Identify which cell holds the provided text, then report its [x, y] central coordinate. 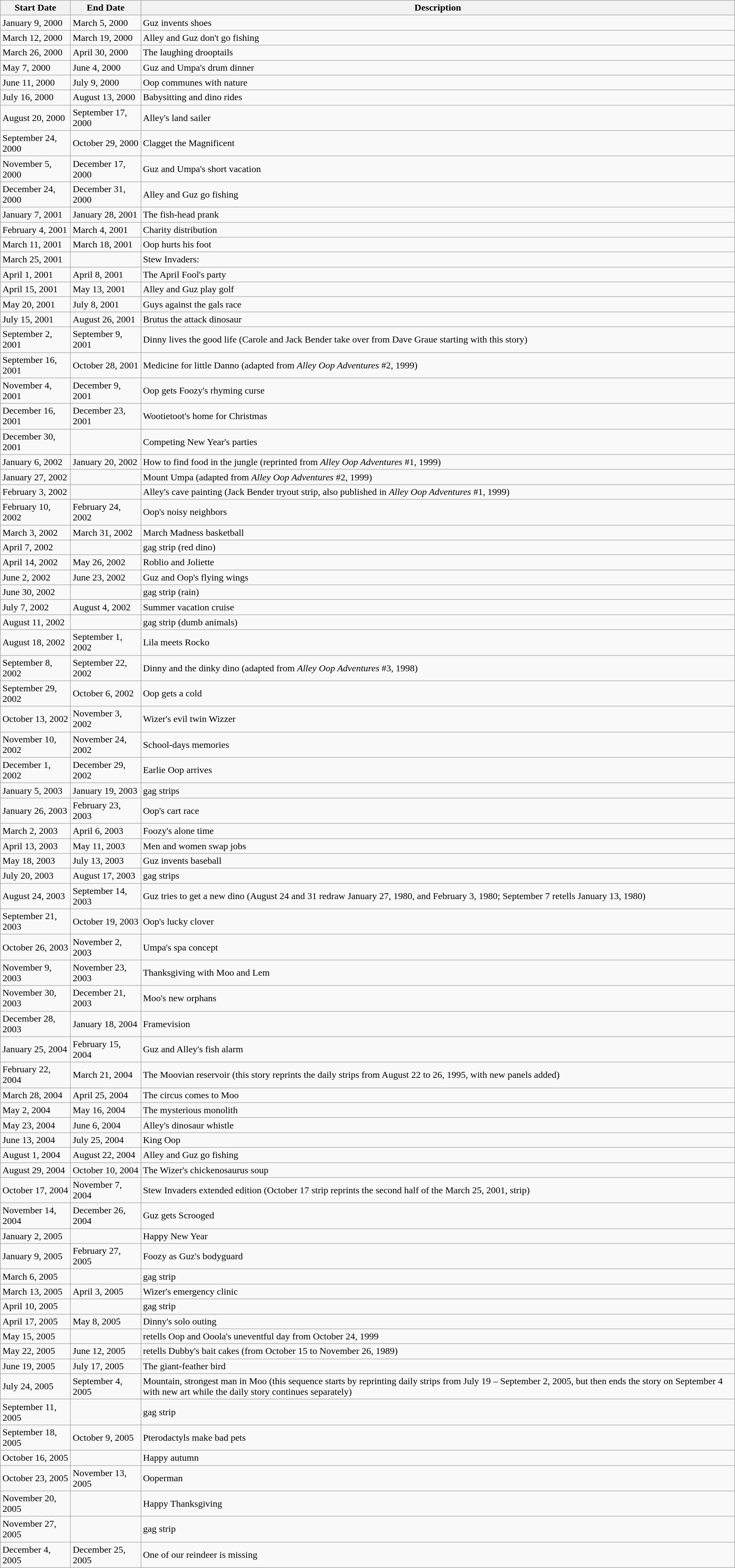
November 10, 2002 [35, 745]
August 13, 2000 [106, 97]
King Oop [438, 1140]
Umpa's spa concept [438, 947]
April 30, 2000 [106, 53]
January 28, 2001 [106, 214]
June 30, 2002 [35, 592]
The circus comes to Moo [438, 1095]
May 8, 2005 [106, 1321]
February 3, 2002 [35, 492]
How to find food in the jungle (reprinted from Alley Oop Adventures #1, 1999) [438, 462]
July 9, 2000 [106, 82]
Clagget the Magnificent [438, 143]
June 13, 2004 [35, 1140]
April 8, 2001 [106, 275]
Oop gets a cold [438, 694]
July 8, 2001 [106, 304]
Foozy as Guz's bodyguard [438, 1256]
January 5, 2003 [35, 790]
April 6, 2003 [106, 831]
January 9, 2005 [35, 1256]
June 11, 2000 [35, 82]
Framevision [438, 1024]
October 13, 2002 [35, 719]
July 15, 2001 [35, 319]
March 11, 2001 [35, 245]
May 22, 2005 [35, 1351]
retells Dubby's bait cakes (from October 15 to November 26, 1989) [438, 1351]
July 20, 2003 [35, 876]
March 31, 2002 [106, 532]
Summer vacation cruise [438, 607]
January 26, 2003 [35, 811]
November 20, 2005 [35, 1504]
March 2, 2003 [35, 831]
Medicine for little Danno (adapted from Alley Oop Adventures #2, 1999) [438, 365]
October 16, 2005 [35, 1458]
May 26, 2002 [106, 562]
Lila meets Rocko [438, 643]
September 22, 2002 [106, 668]
September 1, 2002 [106, 643]
July 17, 2005 [106, 1366]
June 6, 2004 [106, 1125]
April 14, 2002 [35, 562]
February 27, 2005 [106, 1256]
Foozy's alone time [438, 831]
April 15, 2001 [35, 289]
May 20, 2001 [35, 304]
Alley's land sailer [438, 118]
April 3, 2005 [106, 1291]
Pterodactyls make bad pets [438, 1438]
January 19, 2003 [106, 790]
Oop communes with nature [438, 82]
gag strip (rain) [438, 592]
January 20, 2002 [106, 462]
The Wizer's chickenosaurus soup [438, 1170]
March 18, 2001 [106, 245]
Earlie Oop arrives [438, 770]
Guz and Umpa's short vacation [438, 169]
September 14, 2003 [106, 896]
November 24, 2002 [106, 745]
March 5, 2000 [106, 23]
September 24, 2000 [35, 143]
April 25, 2004 [106, 1095]
Guz invents shoes [438, 23]
November 7, 2004 [106, 1190]
Thanksgiving with Moo and Lem [438, 973]
June 23, 2002 [106, 577]
Guz tries to get a new dino (August 24 and 31 redraw January 27, 1980, and February 3, 1980; September 7 retells January 13, 1980) [438, 896]
June 19, 2005 [35, 1366]
November 13, 2005 [106, 1478]
August 24, 2003 [35, 896]
Guz gets Scrooged [438, 1216]
September 21, 2003 [35, 921]
October 26, 2003 [35, 947]
September 9, 2001 [106, 339]
Wizer's evil twin Wizzer [438, 719]
March 28, 2004 [35, 1095]
October 19, 2003 [106, 921]
June 4, 2000 [106, 68]
October 9, 2005 [106, 1438]
Alley and Guz play golf [438, 289]
November 3, 2002 [106, 719]
gag strip (red dino) [438, 548]
Alley's dinosaur whistle [438, 1125]
The fish-head prank [438, 214]
December 9, 2001 [106, 390]
Oop's noisy neighbors [438, 512]
June 12, 2005 [106, 1351]
March 25, 2001 [35, 260]
April 13, 2003 [35, 846]
September 8, 2002 [35, 668]
January 2, 2005 [35, 1236]
December 30, 2001 [35, 441]
November 4, 2001 [35, 390]
August 29, 2004 [35, 1170]
December 26, 2004 [106, 1216]
November 23, 2003 [106, 973]
August 11, 2002 [35, 622]
One of our reindeer is missing [438, 1555]
September 17, 2000 [106, 118]
November 14, 2004 [35, 1216]
September 16, 2001 [35, 365]
August 1, 2004 [35, 1155]
The April Fool's party [438, 275]
School-days memories [438, 745]
The giant-feather bird [438, 1366]
June 2, 2002 [35, 577]
Happy New Year [438, 1236]
September 18, 2005 [35, 1438]
February 23, 2003 [106, 811]
January 7, 2001 [35, 214]
September 2, 2001 [35, 339]
Alley's cave painting (Jack Bender tryout strip, also published in Alley Oop Adventures #1, 1999) [438, 492]
The mysterious monolith [438, 1110]
Guz and Umpa's drum dinner [438, 68]
February 4, 2001 [35, 230]
March Madness basketball [438, 532]
May 13, 2001 [106, 289]
October 10, 2004 [106, 1170]
January 6, 2002 [35, 462]
August 22, 2004 [106, 1155]
Mount Umpa (adapted from Alley Oop Adventures #2, 1999) [438, 477]
November 9, 2003 [35, 973]
Wootietoot's home for Christmas [438, 416]
March 6, 2005 [35, 1277]
March 26, 2000 [35, 53]
August 4, 2002 [106, 607]
Description [438, 8]
Roblio and Joliette [438, 562]
December 1, 2002 [35, 770]
August 17, 2003 [106, 876]
Babysitting and dino rides [438, 97]
July 16, 2000 [35, 97]
Alley and Guz don't go fishing [438, 38]
July 7, 2002 [35, 607]
March 21, 2004 [106, 1075]
January 9, 2000 [35, 23]
Men and women swap jobs [438, 846]
April 10, 2005 [35, 1306]
July 24, 2005 [35, 1387]
Guz invents baseball [438, 861]
April 1, 2001 [35, 275]
September 4, 2005 [106, 1387]
Oop hurts his foot [438, 245]
March 12, 2000 [35, 38]
Oop gets Foozy's rhyming curse [438, 390]
May 11, 2003 [106, 846]
December 29, 2002 [106, 770]
March 4, 2001 [106, 230]
February 22, 2004 [35, 1075]
July 13, 2003 [106, 861]
January 25, 2004 [35, 1050]
May 23, 2004 [35, 1125]
December 31, 2000 [106, 194]
Oop's lucky clover [438, 921]
Dinny's solo outing [438, 1321]
November 30, 2003 [35, 998]
May 2, 2004 [35, 1110]
December 28, 2003 [35, 1024]
September 11, 2005 [35, 1412]
Ooperman [438, 1478]
December 25, 2005 [106, 1555]
Oop's cart race [438, 811]
Stew Invaders extended edition (October 17 strip reprints the second half of the March 25, 2001, strip) [438, 1190]
October 23, 2005 [35, 1478]
March 13, 2005 [35, 1291]
Competing New Year's parties [438, 441]
Happy autumn [438, 1458]
Happy Thanksgiving [438, 1504]
May 18, 2003 [35, 861]
May 15, 2005 [35, 1336]
The Moovian reservoir (this story reprints the daily strips from August 22 to 26, 1995, with new panels added) [438, 1075]
February 15, 2004 [106, 1050]
gag strip (dumb animals) [438, 622]
January 27, 2002 [35, 477]
Guz and Alley's fish alarm [438, 1050]
October 29, 2000 [106, 143]
Guys against the gals race [438, 304]
September 29, 2002 [35, 694]
October 17, 2004 [35, 1190]
February 10, 2002 [35, 512]
May 7, 2000 [35, 68]
Start Date [35, 8]
December 17, 2000 [106, 169]
August 18, 2002 [35, 643]
December 24, 2000 [35, 194]
March 3, 2002 [35, 532]
Dinny lives the good life (Carole and Jack Bender take over from Dave Graue starting with this story) [438, 339]
May 16, 2004 [106, 1110]
retells Oop and Ooola's uneventful day from October 24, 1999 [438, 1336]
February 24, 2002 [106, 512]
January 18, 2004 [106, 1024]
December 21, 2003 [106, 998]
The laughing drooptails [438, 53]
Wizer's emergency clinic [438, 1291]
Moo's new orphans [438, 998]
End Date [106, 8]
November 2, 2003 [106, 947]
Charity distribution [438, 230]
April 17, 2005 [35, 1321]
April 7, 2002 [35, 548]
Stew Invaders: [438, 260]
December 16, 2001 [35, 416]
July 25, 2004 [106, 1140]
March 19, 2000 [106, 38]
August 26, 2001 [106, 319]
Guz and Oop's flying wings [438, 577]
October 6, 2002 [106, 694]
December 23, 2001 [106, 416]
November 27, 2005 [35, 1530]
December 4, 2005 [35, 1555]
October 28, 2001 [106, 365]
Dinny and the dinky dino (adapted from Alley Oop Adventures #3, 1998) [438, 668]
Brutus the attack dinosaur [438, 319]
November 5, 2000 [35, 169]
August 20, 2000 [35, 118]
